Capture the cell that displays the provided text and extract its [X, Y] central coordinate. 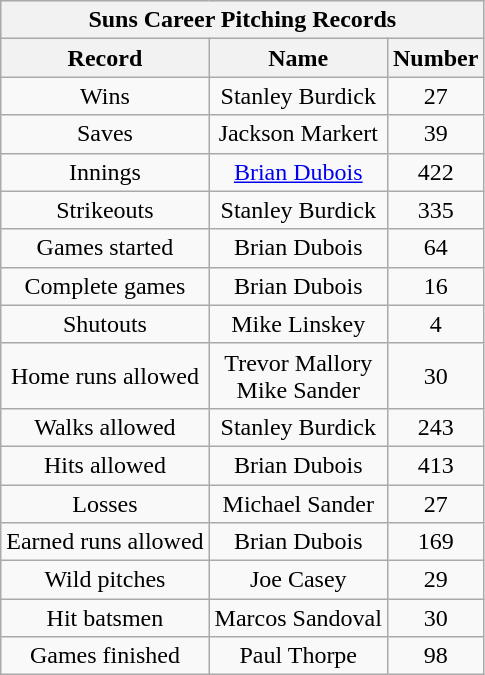
Strikeouts [105, 210]
Losses [105, 503]
Complete games [105, 286]
Record [105, 58]
Marcos Sandoval [298, 618]
Wild pitches [105, 580]
169 [435, 542]
Joe Casey [298, 580]
Shutouts [105, 324]
98 [435, 656]
Games started [105, 248]
422 [435, 172]
Earned runs allowed [105, 542]
16 [435, 286]
Hits allowed [105, 465]
Walks allowed [105, 427]
64 [435, 248]
413 [435, 465]
39 [435, 134]
Name [298, 58]
Trevor Mallory Mike Sander [298, 376]
Michael Sander [298, 503]
Paul Thorpe [298, 656]
Jackson Markert [298, 134]
335 [435, 210]
Games finished [105, 656]
Innings [105, 172]
Number [435, 58]
243 [435, 427]
29 [435, 580]
Mike Linskey [298, 324]
Saves [105, 134]
Hit batsmen [105, 618]
4 [435, 324]
Home runs allowed [105, 376]
Suns Career Pitching Records [242, 20]
Wins [105, 96]
